Return (X, Y) of the center of cell containing provided text 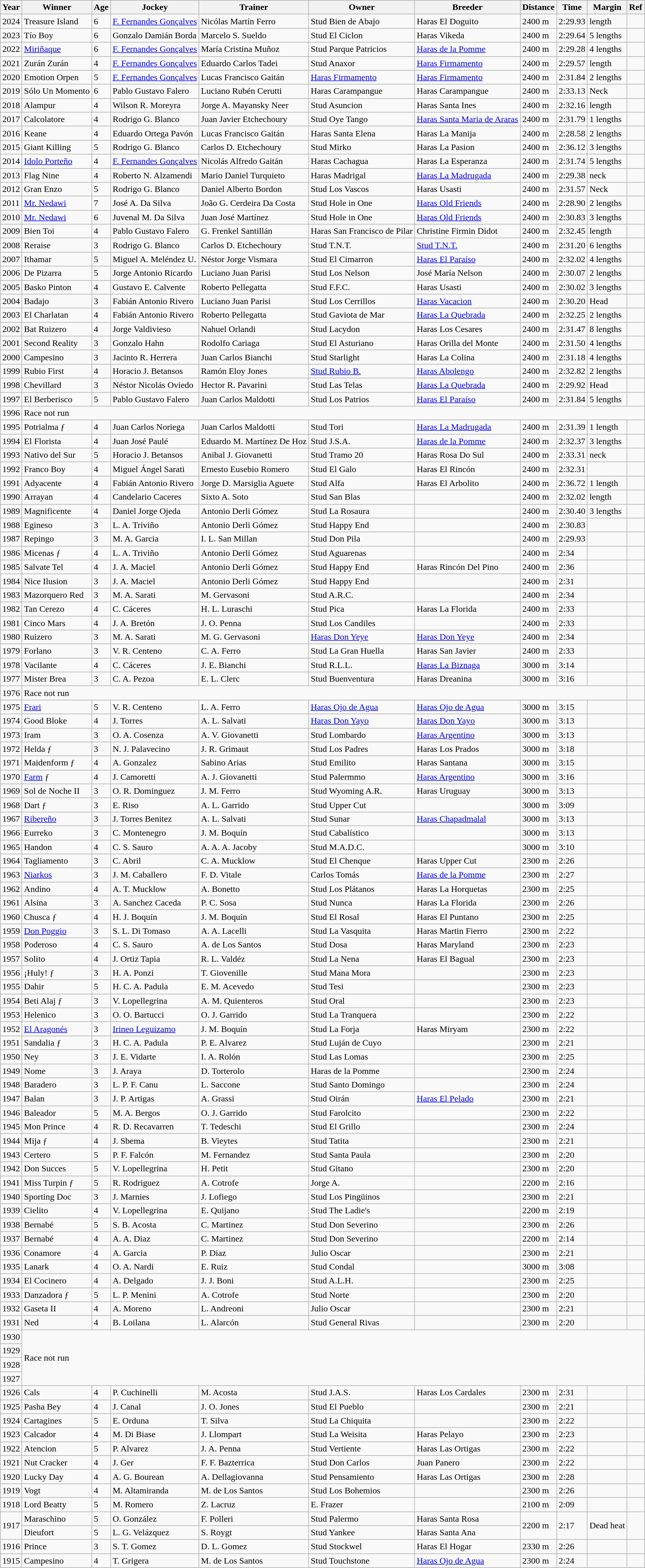
1961 (11, 903)
P. E. Alvarez (254, 1043)
1939 (11, 1211)
Baradero (57, 1085)
2100 m (538, 1504)
Stud El Ciclon (361, 35)
2002 (11, 329)
Sporting Doc (57, 1197)
A. Garcia (155, 1253)
Mija ƒ (57, 1141)
Stud Upper Cut (361, 805)
1982 (11, 609)
1973 (11, 735)
Haras La Manija (468, 133)
Stud Los Nelson (361, 273)
1963 (11, 875)
Stud M.A.D.C. (361, 847)
A. Dellagiovanna (254, 1476)
Stud Anaxor (361, 63)
Dieufort (57, 1533)
Carlos Tomás (361, 875)
Haras Pelayo (468, 1435)
H. L. Luraschi (254, 609)
2016 (11, 133)
2019 (11, 91)
1915 (11, 1561)
A. de Los Santos (254, 945)
Pasha Bey (57, 1407)
J. A. Bretón (155, 623)
1974 (11, 721)
2:29.92 (572, 385)
Eduardo M. Martínez De Hoz (254, 441)
2015 (11, 147)
2007 (11, 259)
Stud Luján de Cuyo (361, 1043)
Haras Los Cesares (468, 329)
L. G. Velázquez (155, 1533)
Ernesto Eusebio Romero (254, 469)
1942 (11, 1169)
Stud La Vasquita (361, 931)
Age (101, 7)
Bien Toi (57, 231)
1934 (11, 1281)
1967 (11, 819)
Frari (57, 707)
Good Bloke (57, 721)
Haras Dreanina (468, 679)
Stud Tesi (361, 987)
Stud Gitano (361, 1169)
1964 (11, 861)
Helenico (57, 1015)
Haras Martin Fierro (468, 931)
Wilson R. Moreyra (155, 105)
Niarkos (57, 875)
Gran Enzo (57, 189)
Stud Alfa (361, 483)
Stud Los Padres (361, 749)
Haras Los Prados (468, 749)
Arrayan (57, 497)
1981 (11, 623)
Juan Javier Etchechoury (254, 119)
P. Alvarez (155, 1449)
J. Ortiz Tapia (155, 959)
1983 (11, 595)
Stud Los Patrios (361, 399)
Roberto N. Alzamendi (155, 175)
2021 (11, 63)
María Cristina Muñoz (254, 49)
Dead heat (607, 1526)
Ruizero (57, 637)
Danzadora ƒ (57, 1294)
Giant Killing (57, 147)
De Pizarra (57, 273)
1929 (11, 1351)
1943 (11, 1155)
Stud Asuncion (361, 105)
Jorge A. Mayansky Neer (254, 105)
D. L. Gomez (254, 1547)
M. Altamiranda (155, 1490)
El Cocinero (57, 1281)
Stud Emilito (361, 763)
1986 (11, 553)
3:14 (572, 665)
Haras El Bagual (468, 959)
H. J. Boquín (155, 917)
Haras Chapadmalal (468, 819)
2:17 (572, 1526)
T. Silva (254, 1421)
Néstor Nicolás Oviedo (155, 385)
Sol de Noche II (57, 791)
J. M. Ferro (254, 791)
1940 (11, 1197)
M. A. Garcia (155, 539)
Breeder (468, 7)
J. R. Grimaut (254, 749)
Stud Parque Patricios (361, 49)
T. Grigera (155, 1561)
1926 (11, 1393)
Miguel Ángel Sarati (155, 469)
Rodolfo Cariaga (254, 343)
P. C. Sosa (254, 903)
1930 (11, 1337)
Stud Santa Paula (361, 1155)
P. Cuchinelli (155, 1393)
Haras Santa Rosa (468, 1519)
Haras Miryam (468, 1029)
S. B. Acosta (155, 1225)
H. A. Ponzi (155, 973)
R. D. Recavarren (155, 1127)
Haras Madrigal (361, 175)
1949 (11, 1071)
L. Alarcón (254, 1323)
1966 (11, 833)
J. M. Caballero (155, 875)
A. Gonzalez (155, 763)
2012 (11, 189)
1936 (11, 1253)
Maraschino (57, 1519)
Stud Buenventura (361, 679)
Marcelo S. Sueldo (254, 35)
Lanark (57, 1267)
C. Abril (155, 861)
1989 (11, 511)
M. Fernandez (254, 1155)
L. A. Ferro (254, 707)
Adyacente (57, 483)
Stud Cabalístico (361, 833)
Winner (57, 7)
Stud La Gran Huella (361, 651)
Juan Carlos Noriega (155, 427)
Haras San Francisco de Pilar (361, 231)
Stud Los Bohemios (361, 1490)
N. J. Palavecino (155, 749)
Lord Beatty (57, 1504)
Potrialma ƒ (57, 427)
Treasure Island (57, 21)
1977 (11, 679)
Franco Boy (57, 469)
Stud Los Cerrillos (361, 301)
Tagliamento (57, 861)
A. J. Giovanetti (254, 777)
R. Rodriguez (155, 1183)
Gonzalo Damián Borda (155, 35)
1956 (11, 973)
1988 (11, 525)
1994 (11, 441)
Nome (57, 1071)
1918 (11, 1504)
1978 (11, 665)
A. Sanchez Caceda (155, 903)
1984 (11, 581)
Dart ƒ (57, 805)
S. Roygt (254, 1533)
Nahuel Orlandi (254, 329)
1932 (11, 1309)
Andino (57, 889)
6 lengths (607, 245)
Haras El Doguito (468, 21)
Stud El Cimarron (361, 259)
E. Frazer (361, 1504)
Stud La Nena (361, 959)
M. A. Bergos (155, 1113)
2014 (11, 161)
Stud El Asturiano (361, 343)
A. A. A. Jacoby (254, 847)
Haras Rincón Del Pino (468, 567)
1920 (11, 1476)
2:29.64 (572, 35)
1938 (11, 1225)
1957 (11, 959)
O. González (155, 1519)
2330 m (538, 1547)
1968 (11, 805)
J. P. Artigas (155, 1099)
Haras La Colina (468, 357)
El Aragonés (57, 1029)
C. Montenegro (155, 833)
Stud La Forja (361, 1029)
J. E. Bianchi (254, 665)
2:30.07 (572, 273)
Haras San Javier (468, 651)
1924 (11, 1421)
1990 (11, 497)
Stud Gaviota de Mar (361, 315)
1921 (11, 1462)
Iram (57, 735)
M. Romero (155, 1504)
Don Poggio (57, 931)
Stud A.L.H. (361, 1281)
Stud Oye Tango (361, 119)
B. Loilana (155, 1323)
Stud Aguarenas (361, 553)
Stud F.F.C. (361, 287)
M. Acosta (254, 1393)
João G. Cerdeira Da Costa (254, 203)
Alsina (57, 903)
Stud Mirko (361, 147)
Farm ƒ (57, 777)
Stud Starlight (361, 357)
1941 (11, 1183)
Stud Los Vascos (361, 189)
Year (11, 7)
Nicólas Martín Ferro (254, 21)
O. A. Nardi (155, 1267)
2:31.57 (572, 189)
Daniel Alberto Bordon (254, 189)
Z. Lacruz (254, 1504)
2:30.02 (572, 287)
F. D. Vitale (254, 875)
Hector R. Pavarini (254, 385)
1927 (11, 1379)
Stud Farolcito (361, 1113)
Badajo (57, 301)
Stud Santo Domingo (361, 1085)
2009 (11, 231)
Sabino Arias (254, 763)
R. L. Valdéz (254, 959)
Ney (57, 1057)
1999 (11, 371)
Haras La Biznaga (468, 665)
Stud R.L.L. (361, 665)
Repingo (57, 539)
2:14 (572, 1239)
3:18 (572, 749)
Distance (538, 7)
1944 (11, 1141)
1987 (11, 539)
A. T. Mucklow (155, 889)
Stud Wyoming A.R. (361, 791)
2:32.31 (572, 469)
Jorge A. (361, 1183)
2:29.38 (572, 175)
Micenas ƒ (57, 553)
2018 (11, 105)
1962 (11, 889)
Stud La Chiquita (361, 1421)
1945 (11, 1127)
Miriñaque (57, 49)
I. L. San Millan (254, 539)
Néstor Jorge Vismara (254, 259)
Stud El Rosal (361, 917)
Vogt (57, 1490)
Haras Cachagua (361, 161)
2:27 (572, 875)
Maidenform ƒ (57, 763)
2:36.12 (572, 147)
Don Succes (57, 1169)
1985 (11, 567)
C. A. Pezoa (155, 679)
3:08 (572, 1267)
Solito (57, 959)
Gonzalo Hahn (155, 343)
Stud Lombardo (361, 735)
Stud Tori (361, 427)
1975 (11, 707)
2003 (11, 315)
T. Tedeschi (254, 1127)
Prince (57, 1547)
1993 (11, 455)
Calcolatore (57, 119)
1998 (11, 385)
Stud Condal (361, 1267)
Stud El Chenque (361, 861)
Sixto A. Soto (254, 497)
Juan José Paulé (155, 441)
1953 (11, 1015)
José A. Da Silva (155, 203)
Stud Nunca (361, 903)
1 lengths (607, 119)
Helda ƒ (57, 749)
Stud General Rivas (361, 1323)
J. Llompart (254, 1435)
2024 (11, 21)
2022 (11, 49)
J. Canal (155, 1407)
Stud La Tranquera (361, 1015)
1969 (11, 791)
Stud Pensamiento (361, 1476)
Trainer (254, 7)
Haras Maryland (468, 945)
2011 (11, 203)
1933 (11, 1294)
Stud El Grillo (361, 1127)
Stud Palermmo (361, 777)
Ref (635, 7)
E. L. Clerc (254, 679)
J. O. Penna (254, 623)
Haras Santa Maria de Araras (468, 119)
2:32.82 (572, 371)
Nut Cracker (57, 1462)
1996 (11, 413)
E. M. Acevedo (254, 987)
Stud Las Lomas (361, 1057)
Beti Alaj ƒ (57, 1001)
E. Riso (155, 805)
Irineo Leguizamo (155, 1029)
L. Andreoni (254, 1309)
L. P. F. Canu (155, 1085)
A. V. Giovanetti (254, 735)
Christine Firmin Didot (468, 231)
T. Giovenille (254, 973)
2:31.47 (572, 329)
Juan Panero (468, 1462)
2:32.37 (572, 441)
2:29.28 (572, 49)
Owner (361, 7)
I. A. Rolón (254, 1057)
3:09 (572, 805)
Haras El Puntano (468, 917)
Haras Los Cardales (468, 1393)
1960 (11, 917)
1965 (11, 847)
Stud Tatita (361, 1141)
A. L. Garrido (254, 805)
1925 (11, 1407)
1995 (11, 427)
Haras Vikeda (468, 35)
J. A. Penna (254, 1449)
Stud Sunar (361, 819)
2:36 (572, 567)
2:31.74 (572, 161)
1980 (11, 637)
1950 (11, 1057)
2:09 (572, 1504)
A. Grassi (254, 1099)
2:33.13 (572, 91)
Stud La Rosaura (361, 511)
Time (572, 7)
C. A. Mucklow (254, 861)
Haras El Hogar (468, 1547)
Stud Mana Mora (361, 973)
Alampur (57, 105)
O. O. Bartucci (155, 1015)
L. P. Menini (155, 1294)
Nicolás Alfredo Gaitán (254, 161)
Eduardo Carlos Tadei (254, 63)
G. Frenkel Santillán (254, 231)
Haras Upper Cut (468, 861)
Cartagines (57, 1421)
J. Marnies (155, 1197)
José María Nelson (468, 273)
Stud Palermo (361, 1519)
1955 (11, 987)
Stud Stockwel (361, 1547)
Haras Santana (468, 763)
J. Camoretti (155, 777)
2005 (11, 287)
1979 (11, 651)
El Berberisco (57, 399)
1971 (11, 763)
Stud Oirán (361, 1099)
A. A. Diaz (155, 1239)
Haras La Pasion (468, 147)
1947 (11, 1099)
Sandalia ƒ (57, 1043)
Bat Ruizero (57, 329)
Forlano (57, 651)
2:28.90 (572, 203)
Stud Oral (361, 1001)
Vacilante (57, 665)
Stud Don Pila (361, 539)
Certero (57, 1155)
2:31.79 (572, 119)
Haras Abolengo (468, 371)
2:28.58 (572, 133)
D. Torterolo (254, 1071)
Mon Prince (57, 1127)
Sólo Un Momento (57, 91)
J. J. Boni (254, 1281)
Eurreko (57, 833)
A. Delgado (155, 1281)
1931 (11, 1323)
Jacinto R. Herrera (155, 357)
1992 (11, 469)
E. Ruiz (254, 1267)
2020 (11, 77)
Gaseta II (57, 1309)
El Charlatan (57, 315)
1923 (11, 1435)
Haras Santa Elena (361, 133)
2000 (11, 357)
2:31.20 (572, 245)
Mister Brea (57, 679)
H. Petit (254, 1169)
Haras El Pelado (468, 1099)
Ithamar (57, 259)
Tan Cerezo (57, 609)
Stud Vertiente (361, 1449)
C. A. Ferro (254, 651)
Mazorquero Red (57, 595)
Jockey (155, 7)
Salvate Tel (57, 567)
2:32.25 (572, 315)
2:29.57 (572, 63)
Keane (57, 133)
1917 (11, 1526)
B. Vieytes (254, 1141)
2:36.72 (572, 483)
Haras El Arbolito (468, 483)
1972 (11, 749)
Magnificente (57, 511)
Rubio First (57, 371)
Ribereño (57, 819)
Stud La Weisita (361, 1435)
E. Quijano (254, 1211)
Calcador (57, 1435)
A. G. Bourean (155, 1476)
1952 (11, 1029)
Flag Nine (57, 175)
Eduardo Ortega Pavón (155, 133)
J. Lofiego (254, 1197)
M. G. Gervasoni (254, 637)
A. M. Quienteros (254, 1001)
2008 (11, 245)
E. Orduna (155, 1421)
Idolo Porteño (57, 161)
Jorge Valdivieso (155, 329)
2:30.40 (572, 511)
2:31.50 (572, 343)
Miss Turpin ƒ (57, 1183)
2:32.16 (572, 105)
O. A. Cosenza (155, 735)
2023 (11, 35)
1928 (11, 1365)
Daniel Jorge Ojeda (155, 511)
1970 (11, 777)
M. Gervasoni (254, 595)
1935 (11, 1267)
Stud J.S.A. (361, 441)
Haras El Rincón (468, 469)
Stud Los Plátanos (361, 889)
1958 (11, 945)
Cielito (57, 1211)
2001 (11, 343)
Stud El Galo (361, 469)
1948 (11, 1085)
Candelario Caceres (155, 497)
Stud The Ladie's (361, 1211)
Baleador (57, 1113)
1919 (11, 1490)
Stud El Pueblo (361, 1407)
Jorge Antonio Ricardo (155, 273)
Zurán Zurán (57, 63)
7 (101, 203)
El Florista (57, 441)
2:30.20 (572, 301)
1922 (11, 1449)
Chusca ƒ (57, 917)
Haras Santa Ana (468, 1533)
Haras Orilla del Monte (468, 343)
Stud Touchstone (361, 1561)
Haras Vacacion (468, 301)
A. Bonetto (254, 889)
Nativo del Sur (57, 455)
F. Polleri (254, 1519)
P. Diaz (254, 1253)
S. T. Gomez (155, 1547)
J. Ger (155, 1462)
Jorge D. Marsiglia Aguete (254, 483)
J. Sbema (155, 1141)
Basko Pinton (57, 287)
Stud Lacydon (361, 329)
Stud Dosa (361, 945)
Ramón Eloy Jones (254, 371)
1954 (11, 1001)
Stud Yankee (361, 1533)
Anibal J. Giovanetti (254, 455)
Dahir (57, 987)
Reraise (57, 245)
Stud San Blas (361, 497)
Emotion Orpen (57, 77)
1991 (11, 483)
2010 (11, 217)
Stud Los Pingüinos (361, 1197)
2:31.39 (572, 427)
Stud Don Carlos (361, 1462)
Lucky Day (57, 1476)
Juan José Martínez (254, 217)
Juan Carlos Bianchi (254, 357)
Stud Bien de Abajo (361, 21)
1997 (11, 399)
Cinco Mars (57, 623)
2017 (11, 119)
Stud Norte (361, 1294)
2:28 (572, 1476)
Gustavo E. Calvente (155, 287)
1946 (11, 1113)
Atencion (57, 1449)
Tío Boy (57, 35)
Second Reality (57, 343)
Stud Pica (361, 609)
2:19 (572, 1211)
Balan (57, 1099)
J. Torres (155, 721)
Stud Los Candiles (361, 623)
Haras Uruguay (468, 791)
Stud Tramo 20 (361, 455)
Luciano Rubén Cerutti (254, 91)
J. E. Vidarte (155, 1057)
2006 (11, 273)
Juvenal M. Da Silva (155, 217)
P. F. Falcón (155, 1155)
Handon (57, 847)
1937 (11, 1239)
M. Di Biase (155, 1435)
Poderoso (57, 945)
2:31.18 (572, 357)
A. A. Lacelli (254, 931)
Egineso (57, 525)
¡Huly! ƒ (57, 973)
Chevillard (57, 385)
J. Araya (155, 1071)
1976 (11, 693)
2013 (11, 175)
Haras Santa Ines (468, 105)
Stud Las Telas (361, 385)
A. Moreno (155, 1309)
J. O. Jones (254, 1407)
Miguel A. Meléndez U. (155, 259)
L. Saccone (254, 1085)
Conamore (57, 1253)
2:33.31 (572, 455)
Stud Rubio B. (361, 371)
2:32.45 (572, 231)
1916 (11, 1547)
1959 (11, 931)
1951 (11, 1043)
Haras La Horquetas (468, 889)
Cals (57, 1393)
Margin (607, 7)
Ned (57, 1323)
Nice Ilusion (57, 581)
J. Torres Benitez (155, 819)
F. F. Bazterrica (254, 1462)
2:16 (572, 1183)
Stud J.A.S. (361, 1393)
Haras Rosa Do Sul (468, 455)
Mario Daniel Turquieto (254, 175)
Stud A.R.C. (361, 595)
8 lengths (607, 329)
3:10 (572, 847)
O. R. Dominguez (155, 791)
2004 (11, 301)
S. L. Di Tomaso (155, 931)
Haras La Esperanza (468, 161)
